Search for the cell housing the specified text and yield its [x, y] center coordinate. 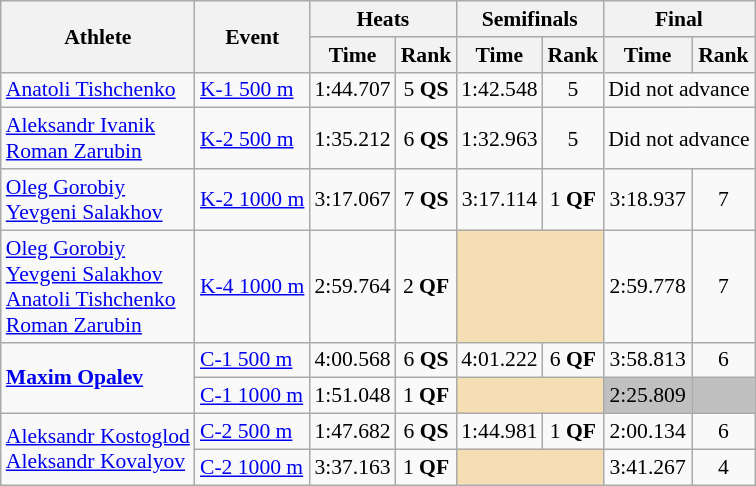
C-2 500 m [252, 432]
1:35.212 [352, 138]
Athlete [98, 36]
C-2 1000 m [252, 467]
1:42.548 [499, 90]
2 QF [426, 286]
2:59.778 [648, 286]
K-4 1000 m [252, 286]
1:47.682 [352, 432]
7 QS [426, 200]
4:00.568 [352, 360]
Heats [382, 19]
6 QF [574, 360]
Final [679, 19]
3:17.067 [352, 200]
Semifinals [530, 19]
2:00.134 [648, 432]
K-1 500 m [252, 90]
Event [252, 36]
4:01.222 [499, 360]
K-2 500 m [252, 138]
1:32.963 [499, 138]
3:17.114 [499, 200]
Anatoli Tishchenko [98, 90]
4 [724, 467]
2:25.809 [648, 396]
1:44.707 [352, 90]
Aleksandr KostoglodAleksandr Kovalyov [98, 450]
5 QS [426, 90]
3:58.813 [648, 360]
C-1 1000 m [252, 396]
K-2 1000 m [252, 200]
Oleg GorobiyYevgeni SalakhovAnatoli TishchenkoRoman Zarubin [98, 286]
2:59.764 [352, 286]
3:18.937 [648, 200]
Aleksandr IvanikRoman Zarubin [98, 138]
3:41.267 [648, 467]
1:51.048 [352, 396]
1:44.981 [499, 432]
3:37.163 [352, 467]
Oleg GorobiyYevgeni Salakhov [98, 200]
Maxim Opalev [98, 378]
C-1 500 m [252, 360]
